From the cell containing the given text, extract its center point as [X, Y] coordinate. 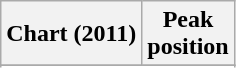
Chart (2011) [72, 34]
Peakposition [188, 34]
